Detect which cell encompasses the target text, then output its [x, y] center coordinate. 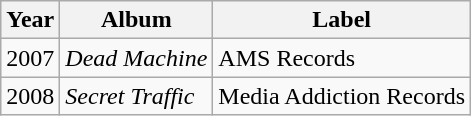
Dead Machine [136, 58]
Secret Traffic [136, 96]
2008 [30, 96]
Media Addiction Records [342, 96]
Album [136, 20]
Label [342, 20]
AMS Records [342, 58]
2007 [30, 58]
Year [30, 20]
